Find where the given text appears and provide that cell's center as (x, y) coordinate. 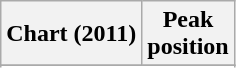
Chart (2011) (72, 34)
Peakposition (188, 34)
